Return the [X, Y] coordinate for the center point of the cell that contains the specified text.  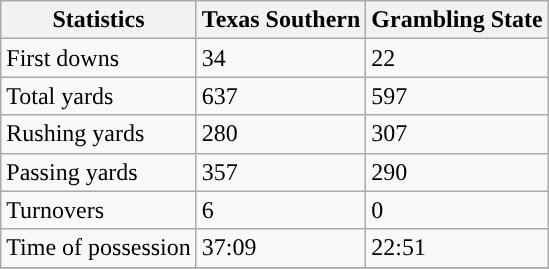
290 [457, 172]
Time of possession [99, 248]
0 [457, 210]
Grambling State [457, 20]
637 [281, 96]
6 [281, 210]
Total yards [99, 96]
Statistics [99, 20]
34 [281, 58]
597 [457, 96]
First downs [99, 58]
22:51 [457, 248]
Rushing yards [99, 134]
357 [281, 172]
22 [457, 58]
307 [457, 134]
280 [281, 134]
Texas Southern [281, 20]
Passing yards [99, 172]
37:09 [281, 248]
Turnovers [99, 210]
